Return (X, Y) of the center of cell containing provided text 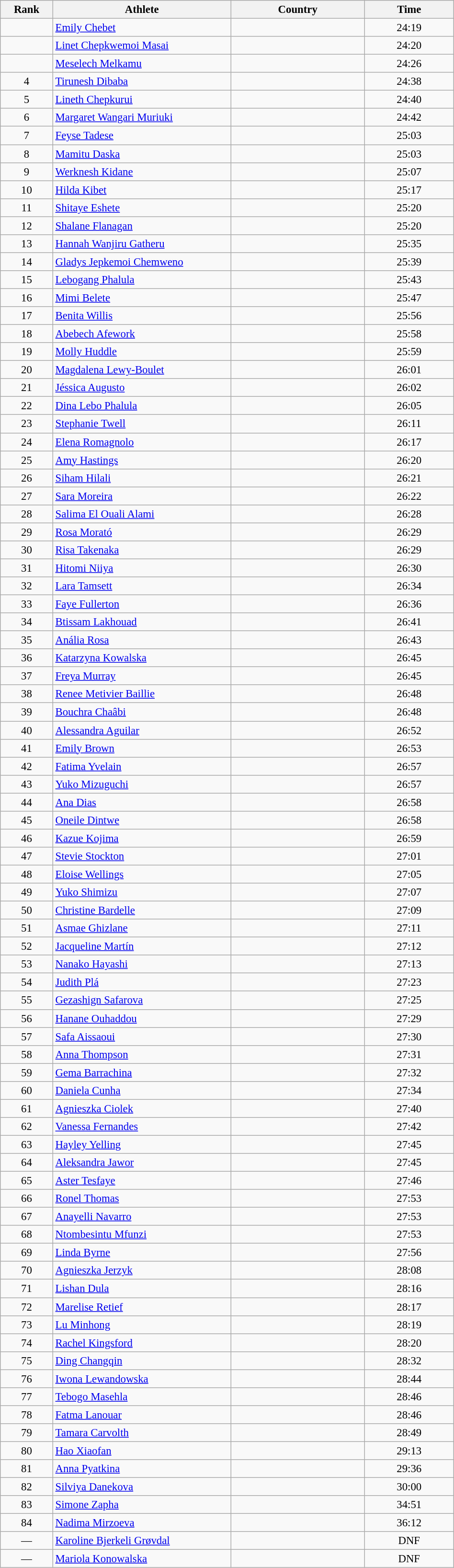
Emily Chebet (142, 28)
25:59 (409, 352)
75 (27, 1360)
27:32 (409, 1072)
Linda Byrne (142, 1253)
Asmae Ghizlane (142, 928)
26:20 (409, 460)
24:20 (409, 46)
Fatma Lanouar (142, 1415)
25:39 (409, 262)
Time (409, 10)
27:09 (409, 911)
30:00 (409, 1487)
Benita Willis (142, 316)
Ana Dias (142, 802)
13 (27, 244)
24:40 (409, 100)
30 (27, 550)
Jacqueline Martín (142, 946)
19 (27, 352)
Bouchra Chaâbi (142, 712)
26:02 (409, 388)
Tamara Carvolth (142, 1433)
49 (27, 892)
80 (27, 1451)
Salima El Ouali Alami (142, 514)
54 (27, 982)
47 (27, 856)
34 (27, 622)
27:12 (409, 946)
31 (27, 568)
Stevie Stockton (142, 856)
28:16 (409, 1289)
27:30 (409, 1037)
26:53 (409, 748)
Feyse Tadese (142, 136)
26:21 (409, 478)
Oneile Dintwe (142, 820)
55 (27, 1001)
24:42 (409, 117)
Siham Hilali (142, 478)
24:38 (409, 81)
Renee Metivier Baillie (142, 694)
20 (27, 370)
26:22 (409, 496)
34:51 (409, 1505)
84 (27, 1523)
28:32 (409, 1360)
Eloise Wellings (142, 874)
Karoline Bjerkeli Grøvdal (142, 1541)
27:56 (409, 1253)
23 (27, 424)
Judith Plá (142, 982)
Gema Barrachina (142, 1072)
Country (298, 10)
14 (27, 262)
27:40 (409, 1108)
Marelise Retief (142, 1307)
29:36 (409, 1469)
4 (27, 81)
68 (27, 1234)
56 (27, 1018)
Molly Huddle (142, 352)
Anayelli Navarro (142, 1217)
16 (27, 298)
8 (27, 154)
46 (27, 838)
27:23 (409, 982)
70 (27, 1270)
Werknesh Kidane (142, 172)
27:05 (409, 874)
27:34 (409, 1091)
24 (27, 442)
82 (27, 1487)
Gezashign Safarova (142, 1001)
43 (27, 784)
Risa Takenaka (142, 550)
28:49 (409, 1433)
Safa Aissaoui (142, 1037)
25 (27, 460)
26:59 (409, 838)
Faye Fullerton (142, 604)
6 (27, 117)
Mimi Belete (142, 298)
Emily Brown (142, 748)
26:34 (409, 586)
26:30 (409, 568)
Linet Chepkwemoi Masai (142, 46)
27:07 (409, 892)
66 (27, 1199)
63 (27, 1144)
45 (27, 820)
Lu Minhong (142, 1325)
Hannah Wanjiru Gatheru (142, 244)
28:19 (409, 1325)
25:07 (409, 172)
35 (27, 640)
Silviya Danekova (142, 1487)
Mamitu Daska (142, 154)
Agnieszka Jerzyk (142, 1270)
33 (27, 604)
42 (27, 766)
Stephanie Twell (142, 424)
Rosa Morató (142, 532)
26:41 (409, 622)
Vanessa Fernandes (142, 1127)
Nadima Mirzoeva (142, 1523)
27 (27, 496)
Ding Changqin (142, 1360)
Shalane Flanagan (142, 226)
Rank (27, 10)
65 (27, 1181)
32 (27, 586)
50 (27, 911)
51 (27, 928)
Lishan Dula (142, 1289)
27:42 (409, 1127)
71 (27, 1289)
Hanane Ouhaddou (142, 1018)
79 (27, 1433)
11 (27, 208)
36 (27, 658)
9 (27, 172)
Agnieszka Ciolek (142, 1108)
48 (27, 874)
27:13 (409, 964)
Meselech Melkamu (142, 64)
27:46 (409, 1181)
Iwona Lewandowska (142, 1379)
Simone Zapha (142, 1505)
40 (27, 730)
62 (27, 1127)
64 (27, 1163)
Margaret Wangari Muriuki (142, 117)
Lebogang Phalula (142, 280)
Shitaye Eshete (142, 208)
Jéssica Augusto (142, 388)
22 (27, 406)
Hilda Kibet (142, 190)
Yuko Mizuguchi (142, 784)
28:20 (409, 1343)
28:08 (409, 1270)
25:35 (409, 244)
Alessandra Aguilar (142, 730)
12 (27, 226)
Btissam Lakhouad (142, 622)
7 (27, 136)
28:17 (409, 1307)
18 (27, 334)
25:17 (409, 190)
5 (27, 100)
52 (27, 946)
26:36 (409, 604)
Athlete (142, 10)
26:01 (409, 370)
Ronel Thomas (142, 1199)
69 (27, 1253)
28 (27, 514)
61 (27, 1108)
Magdalena Lewy-Boulet (142, 370)
Aster Tesfaye (142, 1181)
39 (27, 712)
29 (27, 532)
28:44 (409, 1379)
78 (27, 1415)
Mariola Konowalska (142, 1559)
83 (27, 1505)
24:26 (409, 64)
41 (27, 748)
29:13 (409, 1451)
26 (27, 478)
Amy Hastings (142, 460)
25:43 (409, 280)
27:25 (409, 1001)
57 (27, 1037)
Fatima Yvelain (142, 766)
26:52 (409, 730)
Hitomi Niiya (142, 568)
26:17 (409, 442)
60 (27, 1091)
Nanako Hayashi (142, 964)
25:56 (409, 316)
Anália Rosa (142, 640)
Hao Xiaofan (142, 1451)
21 (27, 388)
77 (27, 1397)
44 (27, 802)
Aleksandra Jawor (142, 1163)
73 (27, 1325)
Lineth Chepkurui (142, 100)
27:31 (409, 1054)
Gladys Jepkemoi Chemweno (142, 262)
53 (27, 964)
26:28 (409, 514)
Katarzyna Kowalska (142, 658)
17 (27, 316)
Dina Lebo Phalula (142, 406)
27:29 (409, 1018)
26:43 (409, 640)
Hayley Yelling (142, 1144)
Ntombesintu Mfunzi (142, 1234)
24:19 (409, 28)
Yuko Shimizu (142, 892)
Freya Murray (142, 676)
27:11 (409, 928)
36:12 (409, 1523)
Kazue Kojima (142, 838)
Rachel Kingsford (142, 1343)
38 (27, 694)
76 (27, 1379)
Tebogo Masehla (142, 1397)
67 (27, 1217)
81 (27, 1469)
Elena Romagnolo (142, 442)
Anna Pyatkina (142, 1469)
Anna Thompson (142, 1054)
26:11 (409, 424)
59 (27, 1072)
Christine Bardelle (142, 911)
Tirunesh Dibaba (142, 81)
26:05 (409, 406)
Abebech Afework (142, 334)
Daniela Cunha (142, 1091)
74 (27, 1343)
58 (27, 1054)
10 (27, 190)
37 (27, 676)
25:47 (409, 298)
25:58 (409, 334)
Lara Tamsett (142, 586)
72 (27, 1307)
27:01 (409, 856)
15 (27, 280)
Sara Moreira (142, 496)
